Search for the cell housing the specified text and yield its (X, Y) center coordinate. 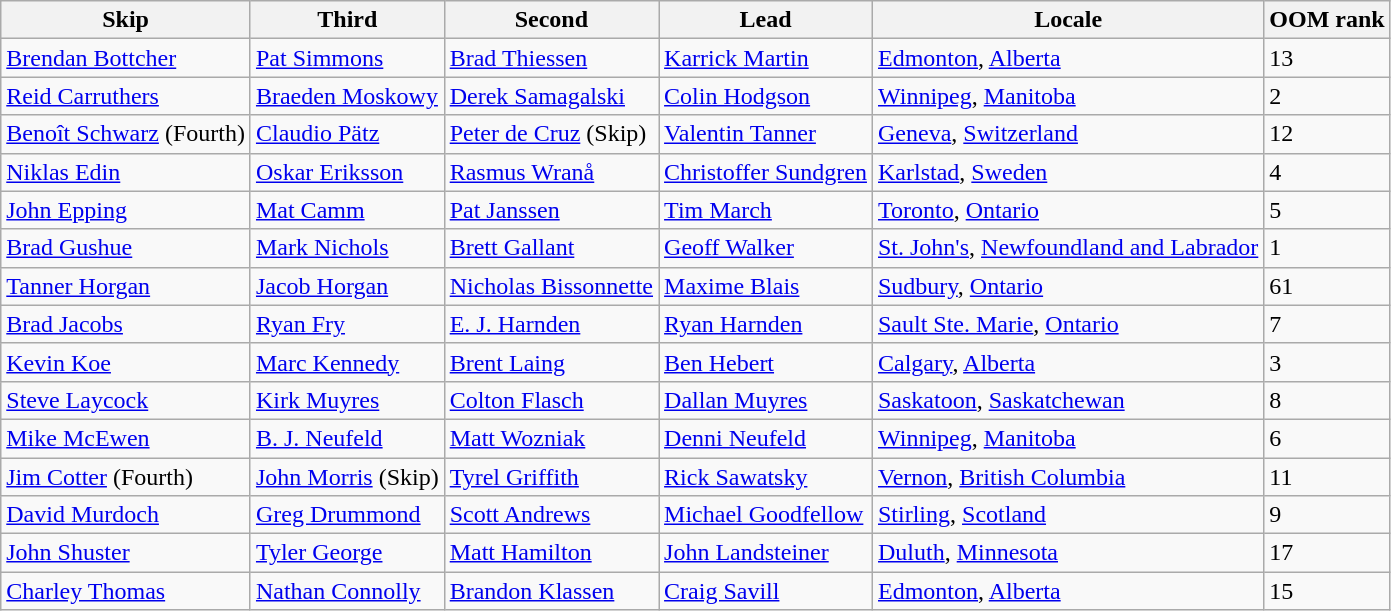
4 (1327, 172)
Ben Hebert (766, 362)
Brent Laing (551, 362)
Brandon Klassen (551, 591)
Nathan Connolly (347, 591)
Pat Janssen (551, 210)
Michael Goodfellow (766, 515)
B. J. Neufeld (347, 438)
Dallan Muyres (766, 400)
3 (1327, 362)
Denni Neufeld (766, 438)
Tyler George (347, 553)
Braeden Moskowy (347, 96)
11 (1327, 477)
John Epping (126, 210)
Marc Kennedy (347, 362)
Matt Hamilton (551, 553)
Jim Cotter (Fourth) (126, 477)
John Landsteiner (766, 553)
Greg Drummond (347, 515)
Kirk Muyres (347, 400)
Benoît Schwarz (Fourth) (126, 134)
Tanner Horgan (126, 286)
Skip (126, 20)
Christoffer Sundgren (766, 172)
Sault Ste. Marie, Ontario (1068, 324)
Oskar Eriksson (347, 172)
John Shuster (126, 553)
Rasmus Wranå (551, 172)
6 (1327, 438)
Brad Jacobs (126, 324)
Toronto, Ontario (1068, 210)
Jacob Horgan (347, 286)
Ryan Harnden (766, 324)
E. J. Harnden (551, 324)
John Morris (Skip) (347, 477)
OOM rank (1327, 20)
Brendan Bottcher (126, 58)
Niklas Edin (126, 172)
Colton Flasch (551, 400)
61 (1327, 286)
17 (1327, 553)
Stirling, Scotland (1068, 515)
Scott Andrews (551, 515)
Matt Wozniak (551, 438)
Ryan Fry (347, 324)
Claudio Pätz (347, 134)
Reid Carruthers (126, 96)
Brad Gushue (126, 248)
Karrick Martin (766, 58)
Colin Hodgson (766, 96)
Rick Sawatsky (766, 477)
7 (1327, 324)
Tyrel Griffith (551, 477)
Tim March (766, 210)
Kevin Koe (126, 362)
Locale (1068, 20)
Pat Simmons (347, 58)
St. John's, Newfoundland and Labrador (1068, 248)
Brad Thiessen (551, 58)
9 (1327, 515)
1 (1327, 248)
Geoff Walker (766, 248)
Third (347, 20)
Vernon, British Columbia (1068, 477)
David Murdoch (126, 515)
Charley Thomas (126, 591)
Calgary, Alberta (1068, 362)
Second (551, 20)
Mat Camm (347, 210)
Mike McEwen (126, 438)
Mark Nichols (347, 248)
13 (1327, 58)
Sudbury, Ontario (1068, 286)
8 (1327, 400)
Geneva, Switzerland (1068, 134)
Karlstad, Sweden (1068, 172)
Brett Gallant (551, 248)
Duluth, Minnesota (1068, 553)
Peter de Cruz (Skip) (551, 134)
Saskatoon, Saskatchewan (1068, 400)
Maxime Blais (766, 286)
5 (1327, 210)
Steve Laycock (126, 400)
Lead (766, 20)
2 (1327, 96)
15 (1327, 591)
Craig Savill (766, 591)
12 (1327, 134)
Derek Samagalski (551, 96)
Nicholas Bissonnette (551, 286)
Valentin Tanner (766, 134)
